Locate the cell with the specified text and output its (X, Y) center coordinate. 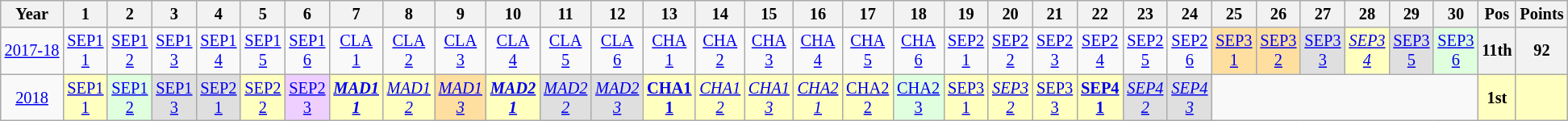
2017-18 (32, 51)
MAD23 (617, 98)
CHA12 (719, 98)
26 (1278, 14)
1 (85, 14)
Year (32, 14)
13 (669, 14)
1st (1497, 98)
18 (918, 14)
SEP25 (1145, 51)
SEP15 (263, 51)
SEP16 (307, 51)
24 (1189, 14)
CHA4 (818, 51)
CLA2 (409, 51)
SEP34 (1366, 51)
15 (769, 14)
CHA1 (669, 51)
MAD13 (461, 98)
22 (1100, 14)
4 (218, 14)
MAD11 (356, 98)
CLA3 (461, 51)
MAD12 (409, 98)
CHA5 (868, 51)
5 (263, 14)
17 (868, 14)
MAD21 (513, 98)
SEP42 (1145, 98)
2018 (32, 98)
CHA3 (769, 51)
CLA4 (513, 51)
27 (1323, 14)
7 (356, 14)
CHA6 (918, 51)
CHA2 (719, 51)
30 (1455, 14)
2 (129, 14)
9 (461, 14)
SEP14 (218, 51)
CHA13 (769, 98)
CLA5 (565, 51)
CLA1 (356, 51)
10 (513, 14)
16 (818, 14)
CHA23 (918, 98)
CLA6 (617, 51)
CHA22 (868, 98)
MAD22 (565, 98)
21 (1055, 14)
CHA21 (818, 98)
11th (1497, 51)
29 (1412, 14)
3 (174, 14)
SEP35 (1412, 51)
SEP43 (1189, 98)
12 (617, 14)
6 (307, 14)
SEP24 (1100, 51)
11 (565, 14)
20 (1010, 14)
25 (1234, 14)
SEP41 (1100, 98)
19 (966, 14)
23 (1145, 14)
SEP36 (1455, 51)
28 (1366, 14)
CHA11 (669, 98)
14 (719, 14)
92 (1541, 51)
Pos (1497, 14)
SEP26 (1189, 51)
Points (1541, 14)
8 (409, 14)
